Extract the [X, Y] coordinate from the center of the cell holding the provided text.  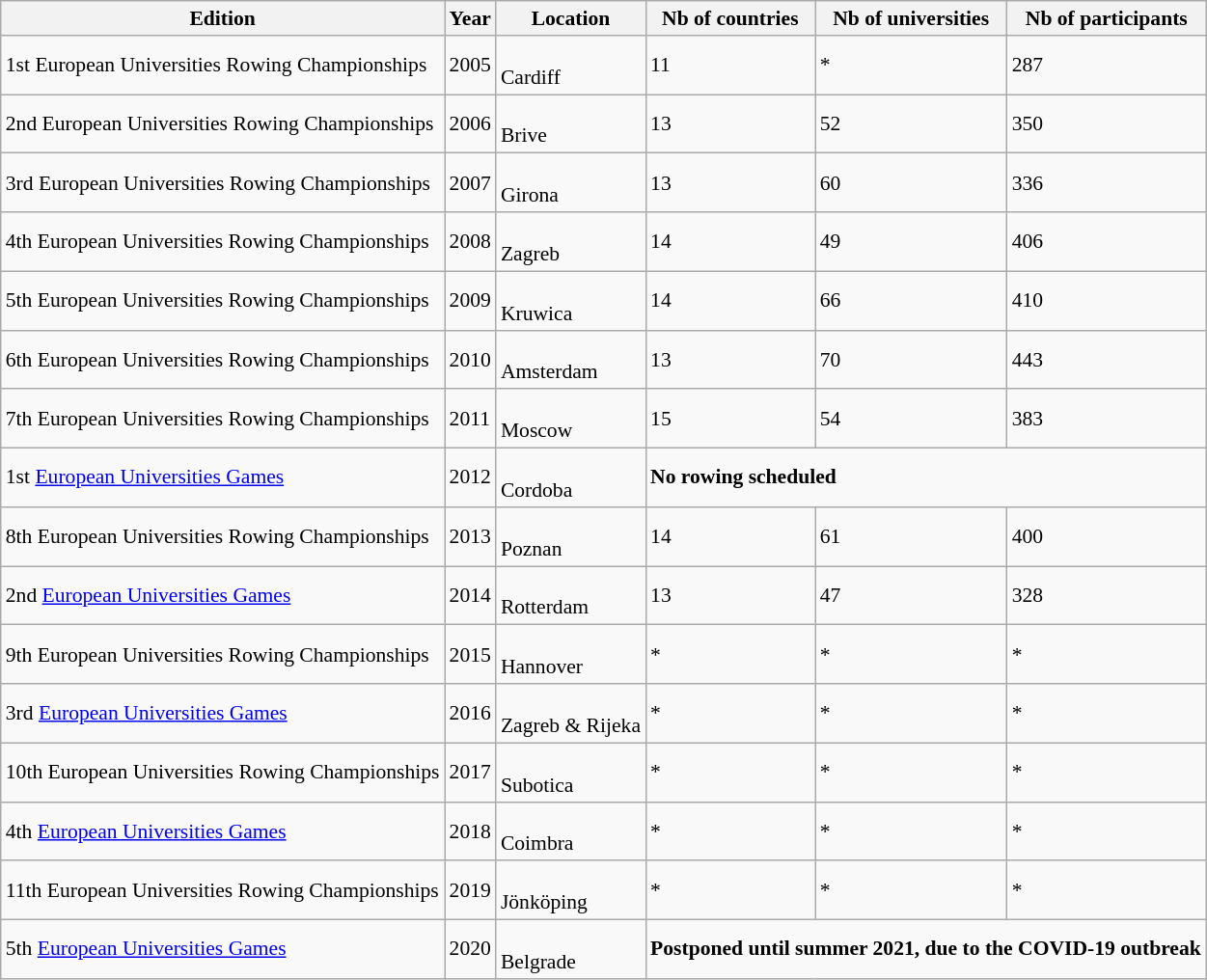
Belgrade [571, 949]
Amsterdam [571, 359]
Kruwica [571, 301]
70 [911, 359]
3rd European Universities Games [223, 714]
54 [911, 419]
4th European Universities Games [223, 831]
Nb of universities [911, 18]
1st European Universities Rowing Championships [223, 66]
6th European Universities Rowing Championships [223, 359]
49 [911, 241]
2007 [471, 183]
15 [730, 419]
Girona [571, 183]
2019 [471, 891]
11th European Universities Rowing Championships [223, 891]
No rowing scheduled [926, 478]
8th European Universities Rowing Championships [223, 536]
2014 [471, 596]
2013 [471, 536]
7th European Universities Rowing Championships [223, 419]
2010 [471, 359]
410 [1107, 301]
2016 [471, 714]
4th European Universities Rowing Championships [223, 241]
Poznan [571, 536]
2009 [471, 301]
2015 [471, 654]
Jönköping [571, 891]
Cardiff [571, 66]
328 [1107, 596]
2020 [471, 949]
443 [1107, 359]
Zagreb & Rijeka [571, 714]
406 [1107, 241]
Postponed until summer 2021, due to the COVID-19 outbreak [926, 949]
350 [1107, 123]
Hannover [571, 654]
Cordoba [571, 478]
10th European Universities Rowing Championships [223, 772]
Brive [571, 123]
61 [911, 536]
2018 [471, 831]
11 [730, 66]
Rotterdam [571, 596]
2012 [471, 478]
47 [911, 596]
2005 [471, 66]
2011 [471, 419]
383 [1107, 419]
400 [1107, 536]
2006 [471, 123]
Coimbra [571, 831]
Location [571, 18]
Year [471, 18]
Edition [223, 18]
287 [1107, 66]
2008 [471, 241]
Nb of countries [730, 18]
5th European Universities Games [223, 949]
3rd European Universities Rowing Championships [223, 183]
5th European Universities Rowing Championships [223, 301]
60 [911, 183]
2nd European Universities Rowing Championships [223, 123]
Nb of participants [1107, 18]
2nd European Universities Games [223, 596]
66 [911, 301]
9th European Universities Rowing Championships [223, 654]
336 [1107, 183]
1st European Universities Games [223, 478]
2017 [471, 772]
Zagreb [571, 241]
Subotica [571, 772]
52 [911, 123]
Moscow [571, 419]
